Return the [X, Y] coordinate for the center point of the cell that contains the specified text.  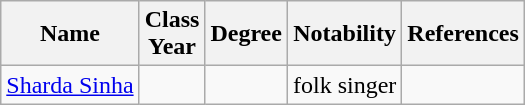
ClassYear [172, 34]
folk singer [344, 85]
Notability [344, 34]
Name [70, 34]
Sharda Sinha [70, 85]
Degree [246, 34]
References [464, 34]
